Search for the cell housing the specified text and yield its [x, y] center coordinate. 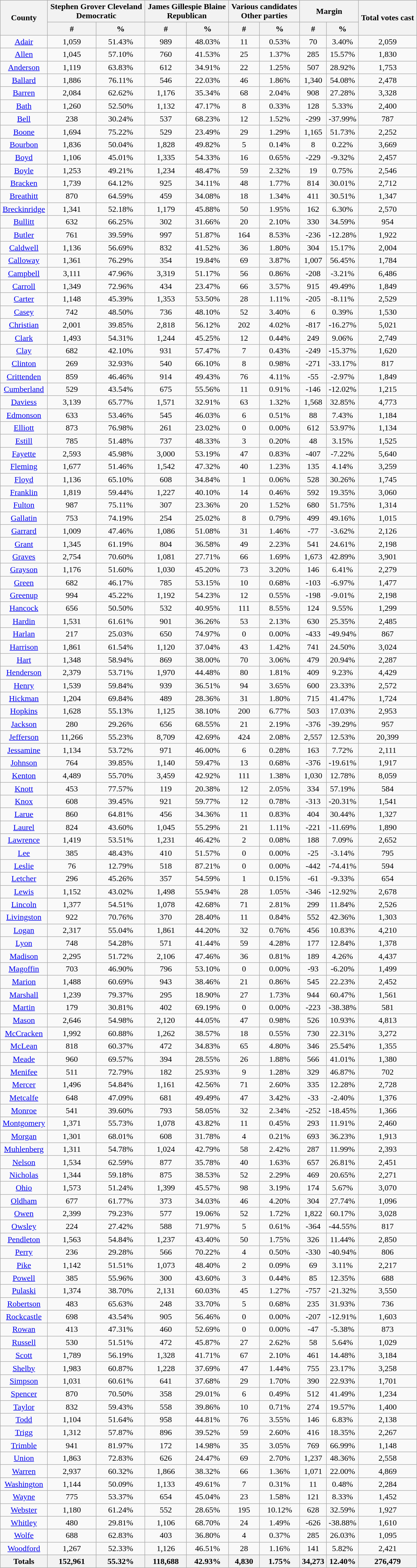
2.32% [279, 170]
600 [313, 686]
12.78% [342, 776]
914 [166, 377]
-2.40% [342, 1098]
71.97% [208, 1227]
Logan [24, 930]
69.57% [121, 1059]
293 [313, 1123]
25 [244, 54]
Bullitt [24, 222]
24.50% [342, 647]
3.55% [279, 1420]
1,253 [72, 170]
4.02% [279, 325]
994 [72, 596]
1,983 [72, 1368]
55.56% [208, 389]
42.36% [342, 917]
2,953 [388, 711]
60.03% [208, 1291]
2,850 [388, 1239]
Martin [24, 1008]
1,541 [388, 802]
0.31% [279, 1484]
Edmonson [24, 415]
4.80% [279, 1046]
2,572 [388, 686]
Spencer [24, 1394]
1,493 [72, 338]
-8.11% [342, 299]
1,344 [72, 1175]
34.59% [342, 222]
4.11% [279, 377]
2,557 [313, 737]
1,215 [388, 389]
1,886 [72, 80]
76.98% [121, 428]
Jefferson [24, 737]
Margin [329, 12]
50.04% [121, 144]
44.20% [208, 930]
489 [166, 698]
54.51% [121, 904]
Whitley [24, 1523]
Owen [24, 1214]
Washington [24, 1484]
1,086 [166, 531]
3,459 [166, 776]
869 [166, 660]
1,561 [388, 994]
299 [313, 904]
17.03% [342, 711]
4,813 [388, 1021]
45.98% [121, 454]
10.83% [342, 930]
1,239 [72, 994]
179 [72, 1008]
915 [313, 286]
410 [166, 853]
-9.33% [342, 879]
47.09% [121, 1098]
Cumberland [24, 389]
2,267 [388, 1433]
64.81% [121, 814]
-252 [313, 1111]
68.01% [121, 1136]
45.57% [208, 1188]
954 [388, 222]
1,694 [72, 132]
657 [313, 1162]
53.50% [208, 299]
44.48% [208, 673]
1,377 [72, 904]
5.67% [342, 1188]
2,652 [388, 840]
-407 [313, 454]
0.14% [279, 144]
4,437 [388, 956]
403 [166, 1536]
53.71% [121, 673]
50.09% [121, 1484]
925 [166, 183]
357 [166, 879]
737 [166, 441]
1,400 [388, 1407]
-93 [313, 969]
12.79% [121, 866]
Hickman [24, 698]
1,378 [388, 943]
2,728 [388, 1085]
1,125 [166, 711]
43 [244, 647]
60.17% [342, 1214]
2,217 [388, 1265]
Lee [24, 853]
Calloway [24, 261]
Henderson [24, 673]
51.57% [208, 853]
10.93% [342, 1021]
2,106 [166, 956]
Henry [24, 686]
34.91% [208, 67]
Metcalfe [24, 1098]
61.24% [121, 1510]
32.93% [121, 363]
3.06% [279, 660]
43.40% [208, 1239]
Trimble [24, 1446]
65.10% [121, 479]
37.68% [208, 1381]
1.58% [279, 1497]
1,863 [72, 1458]
1,341 [72, 209]
Grant [24, 544]
4,773 [388, 402]
0.81% [279, 956]
1.05% [279, 892]
Marion [24, 982]
2.13% [279, 621]
0.84% [279, 917]
11.99% [342, 1149]
18.35% [342, 1433]
38.46% [208, 982]
859 [72, 377]
-12.28% [342, 235]
1.88% [279, 1059]
60.61% [121, 1381]
72.83% [121, 1458]
4.28% [279, 943]
960 [72, 1059]
1,180 [72, 1510]
-249 [313, 351]
25.03% [121, 634]
943 [166, 982]
1.63% [279, 1162]
2,678 [388, 892]
26 [244, 1059]
302 [166, 222]
-198 [313, 596]
1,179 [166, 209]
Rowan [24, 1329]
1,204 [72, 698]
1,753 [388, 67]
1.16% [279, 1548]
-208 [313, 273]
23.49% [208, 132]
-330 [313, 1252]
Casey [24, 312]
61.54% [121, 647]
1,347 [388, 196]
55.94% [208, 892]
Clark [24, 338]
528 [313, 479]
411 [313, 196]
390 [313, 1381]
46.90% [121, 969]
58.05% [208, 1111]
69.84% [121, 698]
2,120 [166, 1021]
236 [72, 1252]
45.20% [208, 569]
329 [313, 1072]
1,015 [388, 518]
1,866 [166, 1471]
1,917 [388, 763]
25.02% [208, 518]
Lyon [24, 943]
51.46% [121, 467]
1,227 [166, 492]
-19.61% [342, 763]
-21.32% [342, 1291]
1,496 [72, 1085]
1.44% [279, 1368]
958 [166, 1420]
57.10% [121, 54]
3,272 [388, 1033]
-364 [313, 1227]
-7.22% [342, 454]
987 [72, 505]
37.04% [208, 647]
530 [72, 1342]
1,353 [166, 299]
-11.69% [342, 827]
45.25% [208, 338]
28.65% [208, 1510]
483 [72, 1304]
53.10% [208, 969]
42.79% [208, 1149]
81.97% [121, 1446]
26.81% [342, 1162]
68 [244, 93]
1.28% [279, 1072]
22.00% [342, 1471]
1,452 [388, 1497]
1,231 [166, 840]
0.20% [279, 441]
69.19% [208, 1008]
769 [313, 1446]
77.57% [121, 789]
2.34% [279, 1111]
1.42% [279, 647]
James Gillespie BlaineRepublican [187, 12]
1,620 [388, 351]
1,488 [72, 982]
594 [388, 866]
Shelby [24, 1368]
269 [72, 363]
55.29% [208, 827]
54.28% [121, 943]
-33 [313, 1098]
2,457 [388, 157]
-15.37% [342, 351]
80 [244, 673]
0.43% [279, 351]
Knott [24, 789]
32.85% [342, 402]
941 [72, 1446]
Mason [24, 1021]
1.46% [279, 531]
Adair [24, 42]
2.23% [279, 544]
3.15% [342, 441]
42.92% [208, 776]
14.98% [208, 1446]
49.43% [208, 377]
2,478 [388, 80]
32.59% [342, 1510]
1,349 [72, 286]
27.28% [342, 93]
2,004 [388, 248]
41.47% [342, 698]
Mercer [24, 1085]
753 [72, 518]
8.55% [279, 608]
Stephen Grover ClevelandDemocratic [96, 12]
1,314 [388, 505]
1.73% [279, 994]
Todd [24, 1420]
413 [72, 1329]
2,937 [72, 1471]
Letcher [24, 879]
1,376 [388, 1098]
44.05% [208, 1021]
Leslie [24, 866]
48.10% [208, 312]
11,266 [72, 737]
2,570 [388, 209]
630 [313, 621]
248 [166, 1304]
18.90% [208, 994]
39.60% [121, 1111]
51.64% [121, 1420]
Laurel [24, 827]
796 [166, 969]
Barren [24, 93]
3,550 [388, 1291]
Meade [24, 1059]
2,317 [72, 930]
2.81% [279, 904]
Graves [24, 557]
McLean [24, 1046]
2.05% [279, 789]
1,140 [166, 763]
Bourbon [24, 144]
1.37% [279, 54]
-49.94% [342, 634]
1,542 [166, 467]
2,754 [72, 557]
741 [313, 647]
7.43% [342, 415]
434 [166, 286]
Madison [24, 956]
35.78% [208, 1162]
0.91% [279, 389]
Bracken [24, 183]
Daviess [24, 402]
1,539 [72, 686]
626 [166, 1458]
Totals [24, 1561]
905 [166, 1317]
60.32% [121, 1471]
3,259 [388, 467]
1,361 [72, 261]
346 [313, 1046]
70.76% [121, 917]
402 [166, 1008]
Boyd [24, 157]
53.15% [208, 582]
59.18% [121, 1175]
3,328 [388, 93]
Fulton [24, 505]
1,029 [388, 1342]
66.25% [121, 222]
188 [313, 840]
1.95% [279, 209]
25.54% [342, 1046]
Robertson [24, 1304]
1,192 [166, 596]
1,120 [166, 647]
51.24% [121, 1188]
5.64% [342, 1342]
2,526 [388, 904]
51.73% [342, 132]
22.31% [342, 1033]
274 [313, 1407]
189 [313, 956]
1,828 [166, 144]
2,284 [388, 1484]
1,789 [72, 1355]
22.23% [342, 982]
1,096 [388, 1201]
296 [72, 879]
55.04% [121, 930]
Knox [24, 802]
57.47% [208, 351]
-103 [313, 582]
730 [313, 1033]
-205 [313, 299]
64.59% [121, 196]
30.26% [342, 479]
70.22% [208, 1252]
2.04% [279, 93]
1.70% [279, 1381]
6,486 [388, 273]
45.22% [121, 596]
224 [72, 1227]
1.86% [279, 80]
453 [72, 789]
Union [24, 1458]
94 [244, 686]
-77 [313, 531]
1,628 [72, 711]
Clinton [24, 363]
Hopkins [24, 711]
24 [244, 1523]
56.46% [208, 1317]
36.58% [208, 544]
23.47% [208, 286]
Caldwell [24, 248]
11.44% [342, 1239]
0.39% [342, 312]
55.32% [121, 1561]
1,739 [72, 183]
1,132 [166, 106]
51.87% [208, 235]
-221 [313, 827]
11.91% [342, 1123]
30.81% [121, 1008]
3,024 [388, 647]
Greenup [24, 596]
2,593 [72, 454]
944 [313, 994]
-313 [313, 802]
901 [166, 621]
48.33% [208, 441]
1,970 [166, 673]
59.77% [208, 802]
760 [166, 54]
35 [244, 1446]
793 [166, 1111]
60.69% [121, 982]
53.46% [121, 415]
2.42% [279, 1149]
Green [24, 582]
1,095 [388, 1536]
36.80% [208, 1536]
1,311 [72, 1149]
2.62% [279, 1342]
McCracken [24, 1033]
141 [313, 1548]
75.22% [121, 132]
0.09% [279, 1265]
61.77% [121, 1201]
34.83% [208, 1046]
354 [166, 261]
41.01% [342, 1059]
23.17% [342, 1368]
-40.94% [342, 1252]
1,419 [72, 840]
177 [313, 943]
6.30% [342, 209]
2,001 [72, 325]
Garrard [24, 531]
1,144 [72, 1484]
4,869 [388, 1471]
13 [244, 763]
30.24% [121, 119]
41.53% [208, 54]
2.29% [279, 1175]
76.29% [121, 261]
877 [166, 1162]
49.21% [121, 170]
-3.14% [342, 853]
60.37% [121, 1046]
53.51% [121, 840]
1,568 [313, 402]
48.43% [121, 853]
27.74% [342, 1201]
79.23% [121, 1214]
50.50% [121, 608]
135 [313, 467]
25.93% [208, 1072]
1,819 [72, 492]
31.66% [208, 222]
6.83% [342, 1420]
Harrison [24, 647]
Rockcastle [24, 1317]
61.19% [121, 544]
584 [388, 789]
34,273 [313, 1561]
56.12% [208, 325]
1,913 [388, 1136]
628 [313, 1510]
-25 [313, 853]
-146 [313, 389]
2,287 [388, 660]
36.23% [342, 1136]
Estill [24, 441]
56.69% [121, 248]
3,028 [388, 1214]
88 [313, 415]
370 [166, 917]
163 [313, 750]
19.35% [342, 492]
1.81% [279, 673]
37.69% [208, 1368]
1,104 [72, 1420]
-3.21% [342, 273]
1,563 [72, 1239]
20.94% [342, 660]
404 [313, 814]
-3.62% [342, 531]
-16.27% [342, 325]
34.03% [208, 1201]
254 [166, 518]
276,479 [388, 1561]
39.52% [208, 1433]
34.08% [208, 196]
3.05% [279, 1446]
3.11% [342, 1265]
1,380 [388, 1059]
0.22% [342, 144]
1,922 [388, 235]
307 [166, 505]
12.28% [342, 1085]
1,603 [388, 1317]
3,070 [388, 1188]
34.11% [208, 183]
Oldham [24, 1201]
818 [72, 1046]
1.32% [279, 402]
511 [72, 1072]
2,558 [388, 1458]
Simpson [24, 1381]
2,126 [388, 531]
Bell [24, 119]
0.61% [279, 1227]
1.34% [279, 196]
-9.32% [342, 157]
Total votes cast [388, 18]
-38.38% [342, 1008]
1,348 [72, 660]
70.60% [121, 557]
4,429 [388, 673]
775 [72, 1497]
75.11% [121, 505]
28.55% [208, 1059]
202 [244, 325]
3,060 [388, 492]
703 [72, 969]
1,677 [72, 467]
5.33% [342, 106]
-271 [313, 363]
85 [313, 1278]
3,139 [72, 402]
217 [72, 634]
748 [72, 943]
46.03% [208, 415]
16 [244, 157]
424 [244, 737]
1,571 [166, 402]
2,400 [388, 106]
908 [313, 93]
34.84% [208, 479]
3,319 [166, 273]
0.53% [279, 42]
537 [166, 119]
896 [166, 1433]
Magoffin [24, 969]
60.88% [121, 1033]
-9.01% [342, 596]
72.96% [121, 286]
62.59% [121, 1162]
7.72% [342, 750]
0.75% [342, 170]
14.48% [342, 1355]
20.38% [208, 789]
0.48% [342, 1484]
68.23% [208, 119]
1,477 [388, 582]
48.03% [208, 42]
39.45% [121, 802]
Larue [24, 814]
-37.99% [342, 119]
30.51% [342, 196]
1.23% [279, 467]
1,531 [72, 621]
23.02% [208, 428]
1.77% [279, 183]
6.41% [342, 569]
702 [388, 1072]
3.42% [279, 1098]
15.57% [342, 54]
36.26% [208, 621]
931 [166, 351]
55.96% [121, 1278]
Jessamine [24, 750]
0.76% [279, 930]
715 [313, 698]
45.04% [208, 1497]
1,822 [313, 1214]
56.45% [342, 261]
48.40% [208, 1265]
52.33% [121, 1548]
0.33% [279, 106]
460 [166, 1329]
1,142 [72, 1265]
989 [166, 42]
1,498 [166, 892]
68.70% [208, 1523]
764 [72, 763]
3,901 [388, 557]
2,485 [388, 621]
-223 [313, 1008]
42.93% [208, 1561]
1,745 [388, 479]
59.84% [121, 686]
22 [244, 67]
512 [313, 1394]
648 [72, 1098]
-2.97% [342, 377]
63.83% [121, 67]
39.59% [121, 235]
2,138 [388, 1420]
23 [244, 1497]
461 [313, 1355]
1,081 [166, 557]
55.73% [121, 1123]
Ohio [24, 1188]
-12.02% [342, 389]
1,345 [72, 544]
28.36% [208, 698]
172 [166, 1446]
4,210 [388, 930]
2,393 [388, 1149]
0.21% [279, 1136]
Jackson [24, 724]
52.50% [121, 106]
1,499 [388, 969]
-236 [313, 235]
558 [166, 1407]
1,301 [72, 1136]
51.60% [121, 569]
681 [166, 1098]
24.47% [208, 1458]
755 [313, 1368]
Various candidatesOther parties [264, 12]
675 [166, 389]
39.86% [208, 1407]
2,451 [388, 1162]
1.69% [279, 557]
-346 [313, 892]
54.59% [208, 879]
1,161 [166, 1085]
65.77% [121, 402]
8.33% [342, 1497]
2,452 [388, 982]
38.00% [208, 660]
Harlan [24, 634]
1,610 [388, 1523]
1,009 [72, 531]
1,244 [166, 338]
1,328 [166, 1355]
416 [313, 1433]
45.01% [121, 157]
1,119 [72, 67]
3.20% [279, 569]
Perry [24, 1252]
Butler [24, 235]
46.00% [208, 750]
49.82% [208, 144]
14 [244, 492]
73 [244, 569]
59.44% [121, 492]
1.36% [279, 1471]
Hardin [24, 621]
9 [244, 1072]
971 [166, 750]
Campbell [24, 273]
6.77% [279, 711]
1,262 [166, 1033]
2,399 [72, 1214]
939 [166, 686]
1,399 [166, 1188]
261 [166, 428]
2,379 [72, 673]
2.08% [279, 737]
Morgan [24, 1136]
0.50% [279, 1252]
459 [166, 196]
38.70% [121, 1291]
0.79% [279, 518]
0.65% [279, 157]
51.48% [121, 441]
61.61% [121, 621]
19 [313, 170]
8.53% [279, 235]
1,355 [388, 1046]
128 [313, 106]
2,271 [388, 1175]
-817 [313, 325]
1,890 [388, 827]
55.70% [121, 776]
124 [313, 608]
Livingston [24, 917]
Elliott [24, 428]
1,534 [72, 1162]
1.25% [279, 67]
46.42% [208, 840]
8,709 [166, 737]
38.10% [208, 711]
1,366 [388, 1111]
56.19% [121, 1355]
County [24, 18]
35.34% [208, 93]
Christian [24, 325]
29.81% [121, 1523]
1,126 [166, 1548]
787 [388, 119]
867 [388, 634]
76.11% [121, 80]
Pulaski [24, 1291]
45.88% [208, 209]
164 [244, 235]
-299 [313, 119]
60.47% [342, 994]
59.43% [121, 1407]
29.26% [121, 724]
55.23% [121, 737]
592 [313, 492]
58.94% [121, 660]
46.87% [342, 1072]
45.39% [121, 299]
60.87% [121, 1368]
0.51% [279, 415]
152,961 [72, 1561]
0.49% [279, 1394]
48.36% [342, 1458]
42.69% [208, 737]
1,071 [313, 1471]
-6.97% [342, 582]
-38.88% [342, 1523]
1,228 [166, 1368]
72.79% [121, 1072]
45 [244, 1291]
3,184 [388, 1355]
0.08% [279, 840]
41.52% [208, 248]
804 [166, 544]
2,252 [388, 132]
59.47% [208, 763]
540 [166, 363]
3,258 [388, 1368]
53.97% [342, 428]
Hancock [24, 608]
63 [244, 402]
997 [166, 235]
28.40% [208, 917]
3,000 [166, 454]
42.56% [208, 1085]
0.06% [279, 479]
5,021 [388, 325]
51.72% [121, 956]
54.33% [208, 157]
34.36% [208, 814]
499 [313, 518]
3,111 [72, 273]
4,830 [244, 1561]
571 [166, 943]
Russell [24, 1342]
Fleming [24, 467]
806 [388, 1252]
Warren [24, 1471]
52.18% [121, 209]
761 [72, 235]
7.09% [342, 840]
22.93% [342, 1381]
Clay [24, 351]
Hart [24, 660]
-39.29% [342, 724]
46.46% [121, 377]
1.49% [279, 1523]
1,312 [72, 1433]
195 [244, 1510]
42.68% [208, 904]
46.17% [121, 582]
2.19% [279, 724]
42.10% [121, 351]
Boyle [24, 170]
1,992 [72, 1033]
2.70% [279, 1458]
49 [244, 544]
-442 [313, 866]
Marshall [24, 994]
19.57% [342, 1407]
20.65% [342, 1175]
Owsley [24, 1227]
Nelson [24, 1162]
1.27% [279, 1291]
162 [313, 209]
74.19% [121, 518]
4,489 [72, 776]
2,279 [388, 569]
Wolfe [24, 1536]
27.71% [208, 557]
48.47% [208, 170]
Lincoln [24, 904]
Lewis [24, 892]
0.45% [279, 1123]
66.99% [342, 1446]
74.97% [208, 634]
Scott [24, 1355]
Lawrence [24, 840]
3,669 [388, 144]
2,712 [388, 183]
1,927 [388, 1510]
2,295 [72, 956]
1,784 [388, 261]
921 [166, 802]
0.71% [279, 1407]
Fayette [24, 454]
46.51% [208, 1548]
3.65% [279, 686]
Crittenden [24, 377]
55.13% [121, 711]
2,460 [388, 1123]
532 [166, 608]
Franklin [24, 492]
-55 [313, 377]
22.03% [208, 80]
54.31% [121, 338]
20,399 [388, 737]
118,688 [166, 1561]
300 [166, 1278]
47.96% [121, 273]
41.49% [342, 1394]
2,111 [388, 750]
51.08% [208, 531]
693 [313, 1136]
358 [166, 1394]
677 [72, 1201]
43.02% [121, 892]
19.84% [208, 261]
47.32% [208, 467]
49.61% [208, 1484]
Grayson [24, 569]
31.78% [208, 1136]
79.37% [121, 994]
-20.31% [342, 802]
3.19% [279, 1188]
Woodford [24, 1548]
1,303 [388, 917]
10.12% [279, 1510]
67 [244, 1355]
54.23% [208, 596]
30.44% [342, 814]
66.10% [208, 363]
287 [313, 1149]
875 [166, 1175]
70.50% [121, 1394]
814 [313, 183]
29.01% [208, 1394]
44.81% [208, 1420]
1,530 [388, 312]
51.75% [342, 505]
526 [313, 1021]
0.28% [279, 750]
742 [72, 312]
-44.55% [342, 1227]
577 [166, 1214]
0.46% [279, 492]
518 [166, 866]
53.37% [121, 1497]
469 [313, 1175]
33.70% [208, 1304]
479 [313, 660]
-61 [313, 879]
Ballard [24, 80]
Taylor [24, 1407]
9.23% [342, 673]
Wayne [24, 1497]
1.29% [279, 132]
335 [313, 1085]
1.72% [279, 1214]
2,421 [388, 1548]
-12.92% [342, 892]
54.98% [121, 1021]
-5.38% [342, 1329]
200 [244, 711]
2,546 [388, 170]
24.61% [342, 544]
Breathitt [24, 196]
4.14% [342, 467]
-74.41% [342, 866]
41.44% [208, 943]
51.17% [208, 273]
41.71% [208, 1355]
51.43% [121, 42]
503 [313, 711]
45.87% [208, 1342]
31.93% [342, 1304]
1,371 [72, 1123]
Breckinridge [24, 209]
-12.91% [342, 1317]
1,673 [313, 557]
-47 [313, 1329]
-33.17% [342, 363]
409 [313, 673]
922 [72, 917]
Menifee [24, 1072]
588 [166, 1227]
824 [72, 827]
68.55% [208, 724]
1,184 [388, 415]
1,007 [313, 261]
Floyd [24, 479]
641 [166, 1381]
12.35% [342, 1278]
Powell [24, 1278]
12.84% [342, 943]
581 [388, 1008]
38.53% [208, 1175]
47.31% [121, 1329]
Muhlenberg [24, 1149]
373 [166, 1201]
680 [313, 505]
3.57% [279, 286]
650 [166, 634]
121 [313, 1497]
1,525 [388, 441]
87.21% [208, 866]
1,724 [388, 698]
Trigg [24, 1433]
860 [72, 814]
12.53% [342, 737]
480 [72, 1523]
-433 [313, 634]
1,031 [72, 1381]
1,267 [72, 1548]
Johnson [24, 763]
326 [313, 1239]
632 [72, 222]
42.89% [342, 557]
Kenton [24, 776]
295 [166, 994]
1.38% [279, 776]
Montgomery [24, 1123]
62.62% [121, 93]
54.78% [121, 1149]
507 [313, 67]
11.84% [342, 904]
56 [244, 273]
5,640 [388, 454]
-6.20% [342, 969]
334 [313, 789]
2,131 [166, 1291]
32.91% [208, 402]
698 [72, 1317]
546 [166, 80]
238 [72, 119]
26.03% [342, 1536]
15.17% [342, 248]
4.20% [279, 1201]
1,024 [166, 1149]
8,059 [388, 776]
53.19% [208, 454]
1,073 [166, 1265]
64.12% [121, 183]
25.35% [342, 621]
19.06% [208, 1214]
1,059 [72, 42]
Allen [24, 54]
2,059 [388, 42]
36.51% [208, 686]
45.26% [121, 879]
1,701 [388, 1381]
28.92% [342, 67]
-757 [313, 1291]
2,749 [388, 338]
65 [244, 1046]
54.08% [342, 80]
12.40% [342, 1561]
40.95% [208, 608]
394 [166, 1059]
1,374 [72, 1291]
53 [244, 621]
1,573 [72, 1188]
1,133 [166, 1484]
2,084 [72, 93]
1,152 [72, 892]
-207 [313, 1317]
4.26% [342, 956]
48.50% [121, 312]
795 [388, 853]
23.33% [342, 686]
633 [72, 415]
-18.45% [342, 1111]
-229 [313, 157]
2,818 [166, 325]
38.32% [208, 1471]
Webster [24, 1510]
2,646 [72, 1021]
Pike [24, 1265]
38.57% [208, 1033]
Monroe [24, 1111]
5.82% [342, 1548]
0.37% [279, 1536]
Nicholas [24, 1175]
1,165 [313, 132]
Anderson [24, 67]
1,335 [166, 157]
249 [313, 338]
235 [313, 1304]
62.83% [121, 1536]
98 [244, 1188]
23.36% [208, 505]
1,299 [388, 608]
1,340 [313, 80]
57.87% [121, 1433]
Boone [24, 132]
1,327 [388, 814]
Carroll [24, 286]
1,260 [72, 106]
119 [166, 789]
0.15% [279, 879]
330 [313, 222]
9.06% [342, 338]
30.01% [342, 183]
27.42% [121, 1227]
49.16% [342, 518]
40.10% [208, 492]
Bath [24, 106]
52.69% [208, 1329]
174 [313, 1188]
1,830 [388, 54]
2,529 [388, 299]
Gallatin [24, 518]
57.19% [342, 789]
Pendleton [24, 1239]
29.28% [121, 1252]
0.78% [279, 802]
-626 [313, 1523]
47.17% [208, 106]
3.87% [279, 261]
1,836 [72, 144]
957 [388, 724]
53.72% [121, 750]
280 [72, 724]
182 [166, 1072]
9.55% [342, 608]
65.63% [121, 1304]
Carter [24, 299]
43.82% [208, 1123]
